Identify which cell holds the provided text, then report its (X, Y) central coordinate. 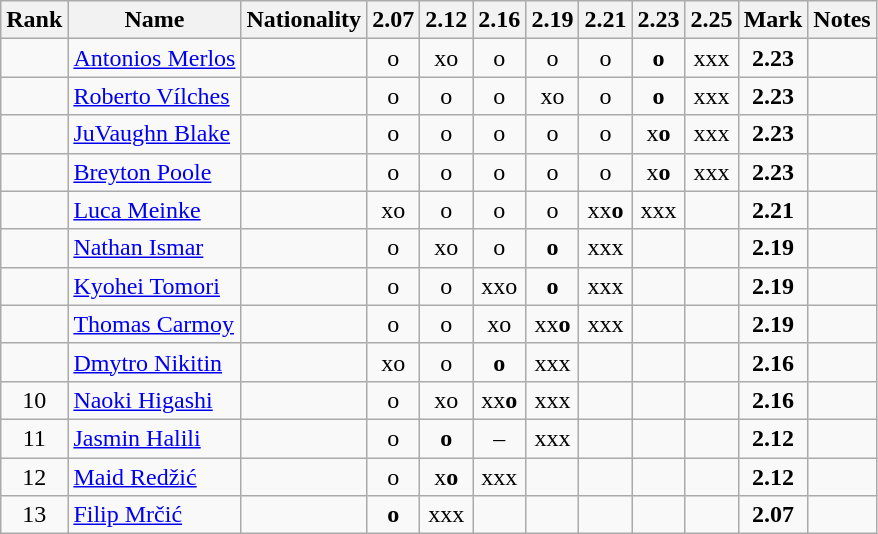
13 (34, 515)
JuVaughn Blake (154, 134)
Thomas Carmoy (154, 324)
11 (34, 438)
Naoki Higashi (154, 400)
– (500, 438)
Dmytro Nikitin (154, 362)
Rank (34, 20)
Antonios Merlos (154, 58)
Roberto Vílches (154, 96)
Nationality (304, 20)
Nathan Ismar (154, 248)
Notes (842, 20)
Maid Redžić (154, 477)
10 (34, 400)
Breyton Poole (154, 172)
Mark (773, 20)
Kyohei Tomori (154, 286)
Filip Mrčić (154, 515)
2.25 (712, 20)
Jasmin Halili (154, 438)
Luca Meinke (154, 210)
12 (34, 477)
Name (154, 20)
